Identify which cell holds the provided text, then report its (X, Y) central coordinate. 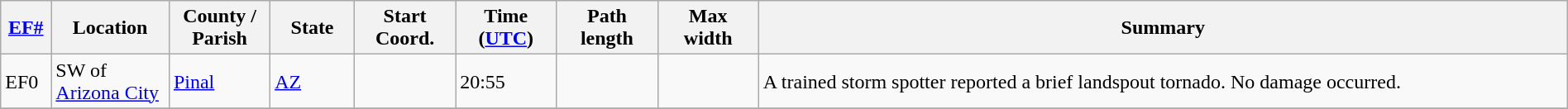
Start Coord. (404, 28)
EF# (26, 28)
Max width (708, 28)
State (313, 28)
Location (111, 28)
Time (UTC) (506, 28)
AZ (313, 81)
Path length (607, 28)
Pinal (219, 81)
20:55 (506, 81)
SW of Arizona City (111, 81)
County / Parish (219, 28)
Summary (1163, 28)
A trained storm spotter reported a brief landspout tornado. No damage occurred. (1163, 81)
EF0 (26, 81)
